Pinpoint the cell where the given text exists, returning its (X, Y) midpoint coordinate. 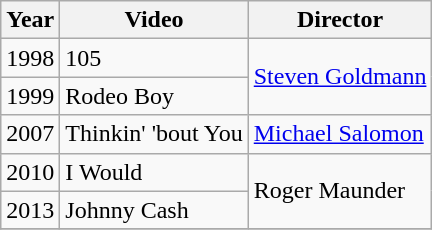
2010 (30, 172)
Video (154, 20)
I Would (154, 172)
Rodeo Boy (154, 96)
Thinkin' 'bout You (154, 134)
Director (340, 20)
2007 (30, 134)
Johnny Cash (154, 210)
Michael Salomon (340, 134)
1999 (30, 96)
Steven Goldmann (340, 77)
2013 (30, 210)
Year (30, 20)
105 (154, 58)
Roger Maunder (340, 191)
1998 (30, 58)
